Detect which cell encompasses the target text, then output its (x, y) center coordinate. 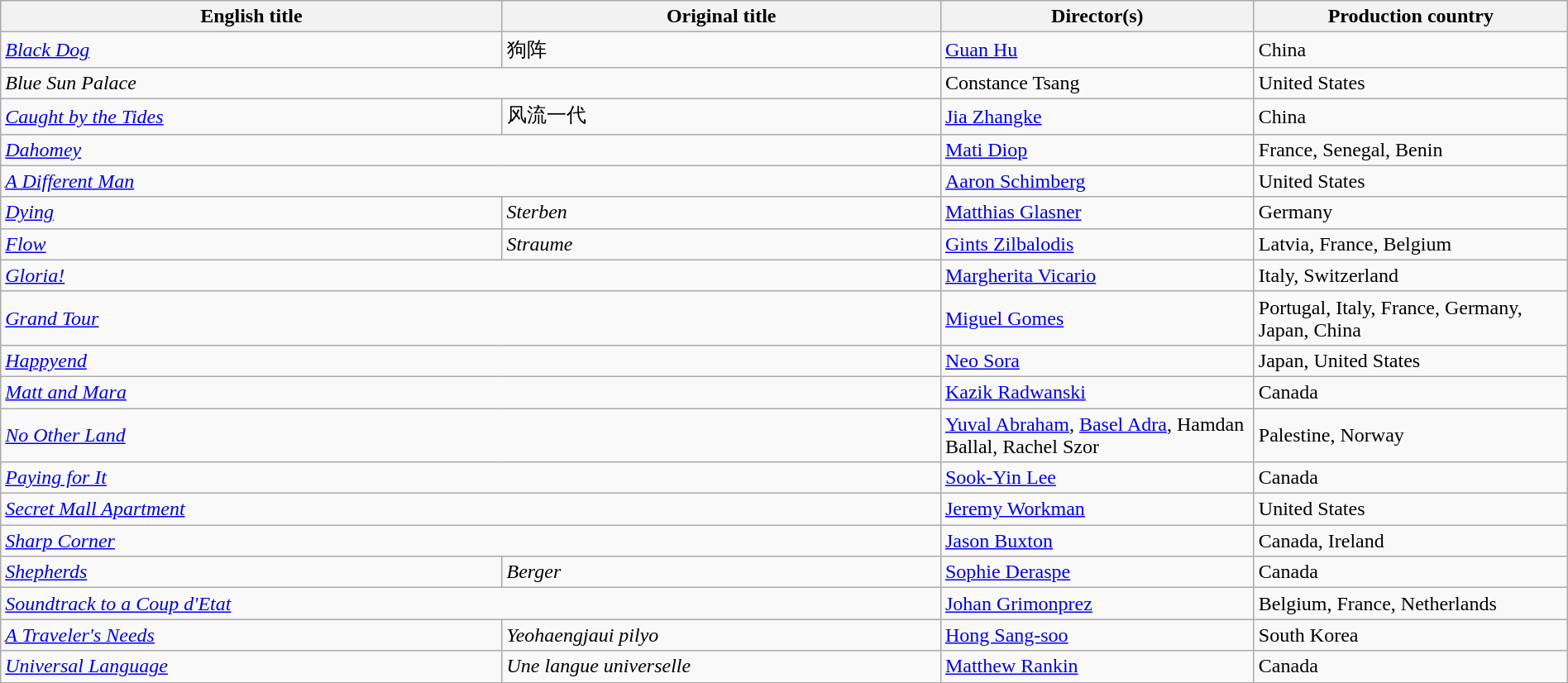
Gints Zilbalodis (1097, 244)
Paying for It (471, 478)
Sophie Deraspe (1097, 572)
Happyend (471, 361)
Jeremy Workman (1097, 509)
Director(s) (1097, 17)
Mati Diop (1097, 150)
Black Dog (251, 50)
Dying (251, 213)
Une langue universelle (721, 666)
Secret Mall Apartment (471, 509)
No Other Land (471, 435)
Constance Tsang (1097, 83)
Latvia, France, Belgium (1411, 244)
Grand Tour (471, 318)
Sharp Corner (471, 541)
Aaron Schimberg (1097, 181)
Hong Sang-soo (1097, 635)
Matt and Mara (471, 392)
A Different Man (471, 181)
Matthias Glasner (1097, 213)
Yuval Abraham, Basel Adra, Hamdan Ballal, Rachel Szor (1097, 435)
Original title (721, 17)
A Traveler's Needs (251, 635)
Jia Zhangke (1097, 116)
Kazik Radwanski (1097, 392)
Miguel Gomes (1097, 318)
Sterben (721, 213)
Margherita Vicario (1097, 275)
English title (251, 17)
Universal Language (251, 666)
Matthew Rankin (1097, 666)
Gloria! (471, 275)
Shepherds (251, 572)
France, Senegal, Benin (1411, 150)
Japan, United States (1411, 361)
Berger (721, 572)
Yeohaengjaui pilyo (721, 635)
Dahomey (471, 150)
Johan Grimonprez (1097, 604)
Production country (1411, 17)
Germany (1411, 213)
狗阵 (721, 50)
Neo Sora (1097, 361)
Straume (721, 244)
Jason Buxton (1097, 541)
Portugal, Italy, France, Germany, Japan, China (1411, 318)
风流一代 (721, 116)
Canada, Ireland (1411, 541)
Guan Hu (1097, 50)
South Korea (1411, 635)
Italy, Switzerland (1411, 275)
Belgium, France, Netherlands (1411, 604)
Caught by the Tides (251, 116)
Blue Sun Palace (471, 83)
Sook-Yin Lee (1097, 478)
Palestine, Norway (1411, 435)
Flow (251, 244)
Soundtrack to a Coup d'Etat (471, 604)
